Provide the (X, Y) coordinate of the cell's center where the given text is located.  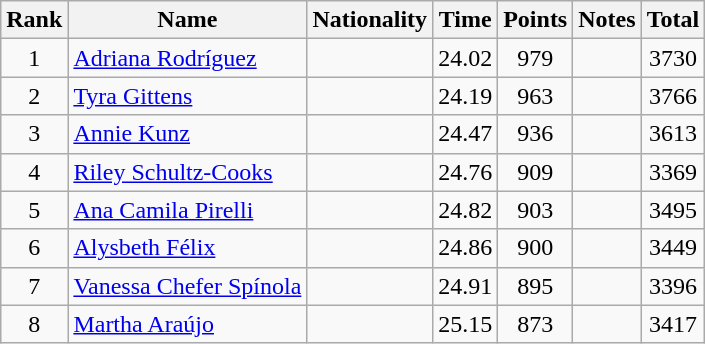
909 (536, 172)
Ana Camila Pirelli (188, 210)
900 (536, 248)
903 (536, 210)
936 (536, 134)
3730 (673, 58)
24.47 (466, 134)
Martha Araújo (188, 324)
3417 (673, 324)
4 (34, 172)
24.19 (466, 96)
2 (34, 96)
6 (34, 248)
Points (536, 20)
3396 (673, 286)
Riley Schultz-Cooks (188, 172)
25.15 (466, 324)
Alysbeth Félix (188, 248)
24.82 (466, 210)
963 (536, 96)
Adriana Rodríguez (188, 58)
3766 (673, 96)
24.02 (466, 58)
Annie Kunz (188, 134)
Total (673, 20)
24.76 (466, 172)
Vanessa Chefer Spínola (188, 286)
1 (34, 58)
5 (34, 210)
7 (34, 286)
24.86 (466, 248)
3495 (673, 210)
Rank (34, 20)
3613 (673, 134)
3449 (673, 248)
873 (536, 324)
895 (536, 286)
Name (188, 20)
3 (34, 134)
24.91 (466, 286)
Nationality (370, 20)
3369 (673, 172)
8 (34, 324)
Time (466, 20)
Notes (607, 20)
Tyra Gittens (188, 96)
979 (536, 58)
